Pinpoint the cell where the given text exists, returning its (X, Y) midpoint coordinate. 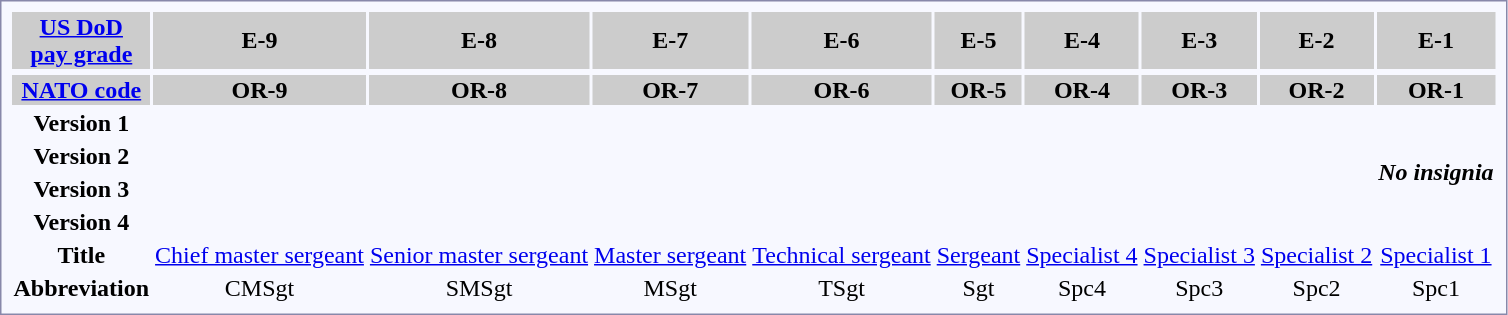
Spc2 (1316, 288)
OR-2 (1316, 90)
TSgt (842, 288)
Sergeant (978, 255)
Specialist 3 (1199, 255)
Specialist 2 (1316, 255)
Version 3 (82, 189)
Spc1 (1436, 288)
OR-7 (670, 90)
SMSgt (478, 288)
Technical sergeant (842, 255)
CMSgt (260, 288)
Senior master sergeant (478, 255)
OR-5 (978, 90)
OR-1 (1436, 90)
OR-8 (478, 90)
Specialist 4 (1082, 255)
E-3 (1199, 40)
Title (82, 255)
Master sergeant (670, 255)
Chief master sergeant (260, 255)
E-4 (1082, 40)
Sgt (978, 288)
Spc3 (1199, 288)
E-8 (478, 40)
E-7 (670, 40)
Version 2 (82, 156)
E-9 (260, 40)
OR-9 (260, 90)
Specialist 1 (1436, 255)
Version 1 (82, 123)
Version 4 (82, 222)
OR-4 (1082, 90)
E-6 (842, 40)
OR-3 (1199, 90)
Abbreviation (82, 288)
Spc4 (1082, 288)
No insignia (1436, 172)
US DoDpay grade (82, 40)
OR-6 (842, 90)
E-5 (978, 40)
NATO code (82, 90)
E-2 (1316, 40)
MSgt (670, 288)
E-1 (1436, 40)
